Capture the cell that displays the provided text and extract its (x, y) central coordinate. 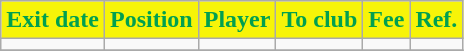
Fee (386, 20)
Position (151, 20)
Ref. (436, 20)
To club (320, 20)
Exit date (53, 20)
Player (237, 20)
